Return the [x, y] coordinate for the center point of the cell that contains the specified text.  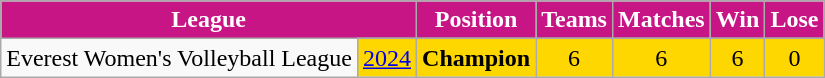
Matches [661, 20]
Win [738, 20]
Lose [794, 20]
0 [794, 58]
League [209, 20]
2024 [386, 58]
Everest Women's Volleyball League [180, 58]
Champion [476, 58]
Teams [574, 20]
Position [476, 20]
